Determine the [x, y] coordinate at the center of the cell enclosing the given text.  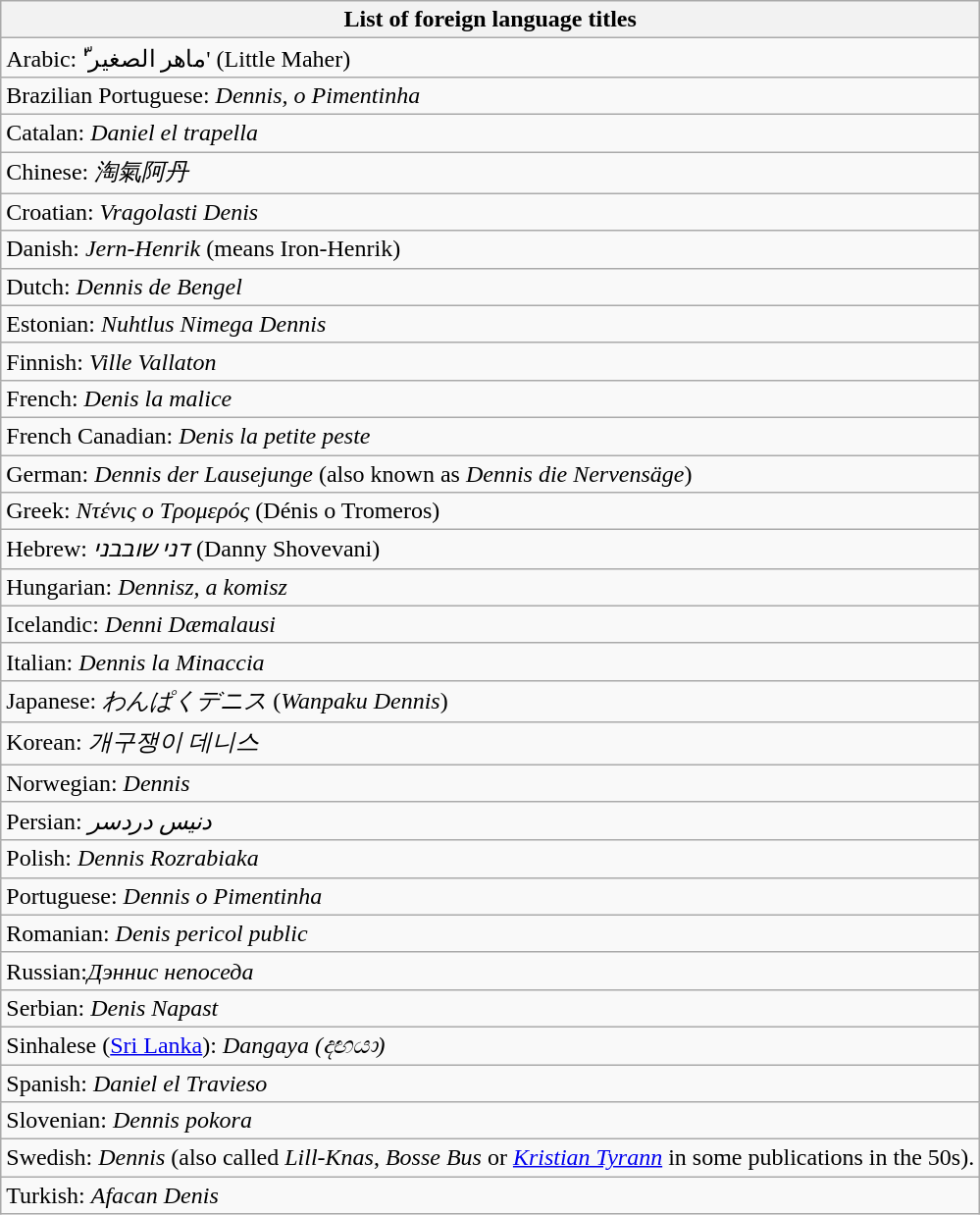
Russian:Дэннис непоседа [490, 971]
Brazilian Portuguese: Dennis, o Pimentinha [490, 95]
Persian: دنیس دردسر [490, 821]
Italian: Dennis la Minaccia [490, 661]
Greek: Ντένις ο Τρομερός (Dénis o Tromeros) [490, 511]
Estonian: Nuhtlus Nimega Dennis [490, 324]
Danish: Jern-Henrik (means Iron-Henrik) [490, 249]
Norwegian: Dennis [490, 782]
Sinhalese (Sri Lanka): Dangaya (දඟයා) [490, 1045]
Turkish: Afacan Denis [490, 1195]
Icelandic: Denni Dæmalausi [490, 624]
Catalan: Daniel el trapella [490, 132]
Swedish: Dennis (also called Lill-Knas, Bosse Bus or Kristian Tyrann in some publications in the 50s). [490, 1158]
Spanish: Daniel el Travieso [490, 1083]
Dutch: Dennis de Bengel [490, 287]
Arabic: 'ّماهر الصغير' (Little Maher) [490, 58]
German: Dennis der Lausejunge (also known as Dennis die Nervensäge) [490, 474]
Polish: Dennis Rozrabiaka [490, 859]
Hungarian: Dennisz, a komisz [490, 587]
Serbian: Denis Napast [490, 1008]
Finnish: Ville Vallaton [490, 361]
Croatian: Vragolasti Denis [490, 212]
French Canadian: Denis la petite peste [490, 436]
Slovenian: Dennis pokora [490, 1121]
Romanian: Denis pericol public [490, 933]
List of foreign language titles [490, 20]
Japanese: わんぱくデニス (Wanpaku Dennis) [490, 701]
Portuguese: Dennis o Pimentinha [490, 896]
Korean: 개구쟁이 데니스 [490, 744]
Chinese: 淘氣阿丹 [490, 173]
French: Denis la malice [490, 398]
Hebrew: דני שובבני (Danny Shovevani) [490, 550]
